Find where the given text appears and provide that cell's center as (X, Y) coordinate. 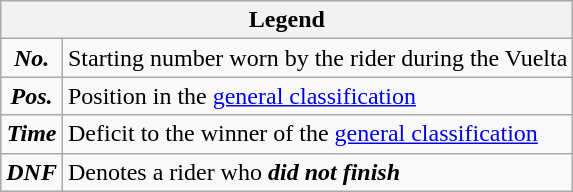
Legend (287, 20)
Deficit to the winner of the general classification (317, 134)
DNF (32, 172)
Starting number worn by the rider during the Vuelta (317, 58)
Position in the general classification (317, 96)
Pos. (32, 96)
Time (32, 134)
No. (32, 58)
Denotes a rider who did not finish (317, 172)
